Determine the (x, y) coordinate at the center of the cell enclosing the given text.  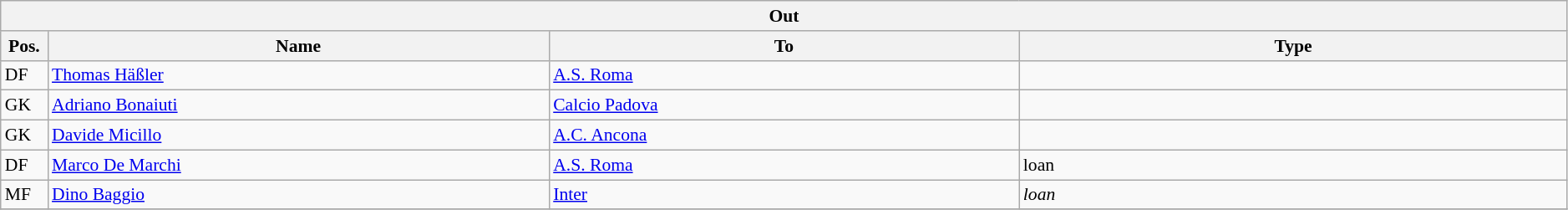
Type (1293, 46)
Out (784, 16)
Marco De Marchi (298, 165)
Dino Baggio (298, 195)
Adriano Bonaiuti (298, 105)
Pos. (24, 46)
Calcio Padova (784, 105)
Davide Micillo (298, 136)
MF (24, 195)
Inter (784, 195)
Thomas Häßler (298, 75)
A.C. Ancona (784, 136)
To (784, 46)
Name (298, 46)
